Pinpoint the cell where the given text exists, returning its (x, y) midpoint coordinate. 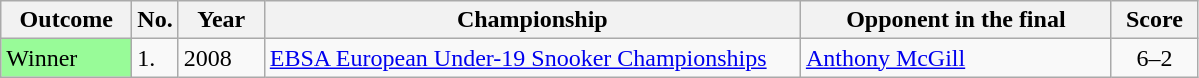
2008 (221, 58)
Outcome (66, 20)
Opponent in the final (956, 20)
Winner (66, 58)
Year (221, 20)
Championship (532, 20)
Score (1154, 20)
No. (155, 20)
EBSA European Under-19 Snooker Championships (532, 58)
1. (155, 58)
6–2 (1154, 58)
Anthony McGill (956, 58)
